Output the [X, Y] coordinate of the center of the cell containing the given text.  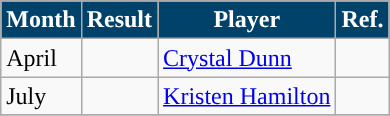
Crystal Dunn [247, 58]
Result [119, 20]
Ref. [362, 20]
Month [41, 20]
Kristen Hamilton [247, 96]
Player [247, 20]
April [41, 58]
July [41, 96]
